Capture the cell that displays the provided text and extract its (x, y) central coordinate. 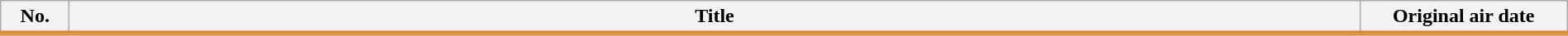
Title (715, 17)
No. (35, 17)
Original air date (1464, 17)
